Detect which cell encompasses the target text, then output its [x, y] center coordinate. 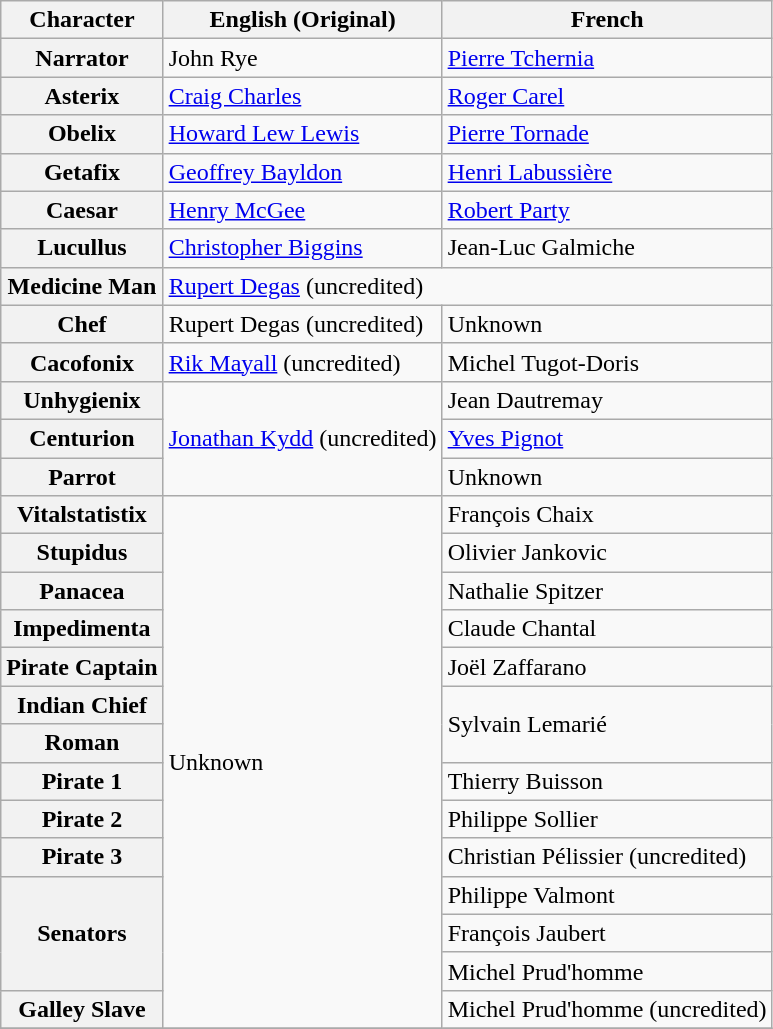
Pierre Tornade [607, 134]
Galley Slave [82, 1009]
Indian Chief [82, 705]
Unhygienix [82, 400]
Olivier Jankovic [607, 553]
Roman [82, 743]
Vitalstatistix [82, 515]
Pirate Captain [82, 667]
Craig Charles [302, 96]
Cacofonix [82, 362]
Parrot [82, 477]
Medicine Man [82, 286]
François Jaubert [607, 933]
Nathalie Spitzer [607, 591]
Geoffrey Bayldon [302, 172]
Jean Dautremay [607, 400]
Senators [82, 933]
Narrator [82, 58]
Rik Mayall (uncredited) [302, 362]
Jean-Luc Galmiche [607, 248]
Caesar [82, 210]
Sylvain Lemarié [607, 724]
Michel Prud'homme [607, 971]
Michel Tugot-Doris [607, 362]
Claude Chantal [607, 629]
Pirate 3 [82, 857]
Centurion [82, 438]
Pierre Tchernia [607, 58]
Christopher Biggins [302, 248]
Panacea [82, 591]
Thierry Buisson [607, 781]
Henri Labussière [607, 172]
Howard Lew Lewis [302, 134]
Roger Carel [607, 96]
Philippe Sollier [607, 819]
Philippe Valmont [607, 895]
Yves Pignot [607, 438]
John Rye [302, 58]
Getafix [82, 172]
Asterix [82, 96]
Jonathan Kydd (uncredited) [302, 438]
Robert Party [607, 210]
Christian Pélissier (uncredited) [607, 857]
Lucullus [82, 248]
Obelix [82, 134]
French [607, 20]
Pirate 1 [82, 781]
English (Original) [302, 20]
François Chaix [607, 515]
Michel Prud'homme (uncredited) [607, 1009]
Pirate 2 [82, 819]
Chef [82, 324]
Impedimenta [82, 629]
Character [82, 20]
Henry McGee [302, 210]
Joël Zaffarano [607, 667]
Stupidus [82, 553]
